Provide the [X, Y] coordinate of the cell's center where the given text is located.  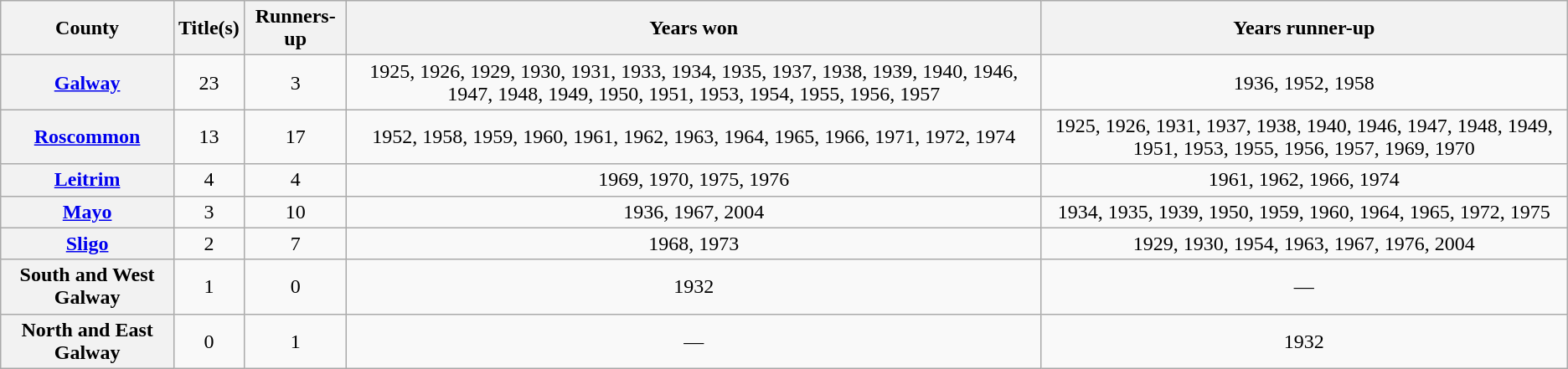
1934, 1935, 1939, 1950, 1959, 1960, 1964, 1965, 1972, 1975 [1303, 212]
Mayo [87, 212]
Leitrim [87, 180]
County [87, 28]
Sligo [87, 243]
Title(s) [209, 28]
1925, 1926, 1931, 1937, 1938, 1940, 1946, 1947, 1948, 1949, 1951, 1953, 1955, 1956, 1957, 1969, 1970 [1303, 137]
23 [209, 82]
2 [209, 243]
Runners-up [295, 28]
Years won [694, 28]
North and East Galway [87, 341]
1929, 1930, 1954, 1963, 1967, 1976, 2004 [1303, 243]
1969, 1970, 1975, 1976 [694, 180]
South and West Galway [87, 286]
7 [295, 243]
10 [295, 212]
17 [295, 137]
13 [209, 137]
1968, 1973 [694, 243]
Roscommon [87, 137]
Galway [87, 82]
1961, 1962, 1966, 1974 [1303, 180]
1952, 1958, 1959, 1960, 1961, 1962, 1963, 1964, 1965, 1966, 1971, 1972, 1974 [694, 137]
Years runner-up [1303, 28]
1936, 1967, 2004 [694, 212]
1936, 1952, 1958 [1303, 82]
1925, 1926, 1929, 1930, 1931, 1933, 1934, 1935, 1937, 1938, 1939, 1940, 1946, 1947, 1948, 1949, 1950, 1951, 1953, 1954, 1955, 1956, 1957 [694, 82]
